Capture the cell that displays the provided text and extract its [X, Y] central coordinate. 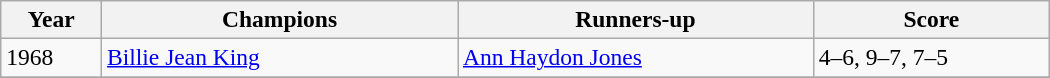
Ann Haydon Jones [636, 57]
Billie Jean King [280, 57]
4–6, 9–7, 7–5 [931, 57]
Score [931, 19]
Champions [280, 19]
1968 [52, 57]
Runners-up [636, 19]
Year [52, 19]
